Search for the cell housing the specified text and yield its (x, y) center coordinate. 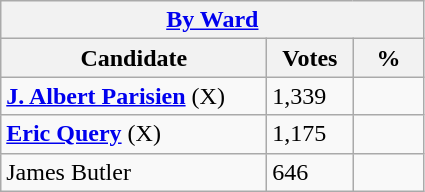
% (388, 58)
By Ward (212, 20)
1,339 (310, 96)
646 (310, 172)
James Butler (134, 172)
1,175 (310, 134)
J. Albert Parisien (X) (134, 96)
Candidate (134, 58)
Eric Query (X) (134, 134)
Votes (310, 58)
